Find where the given text appears and provide that cell's center as (X, Y) coordinate. 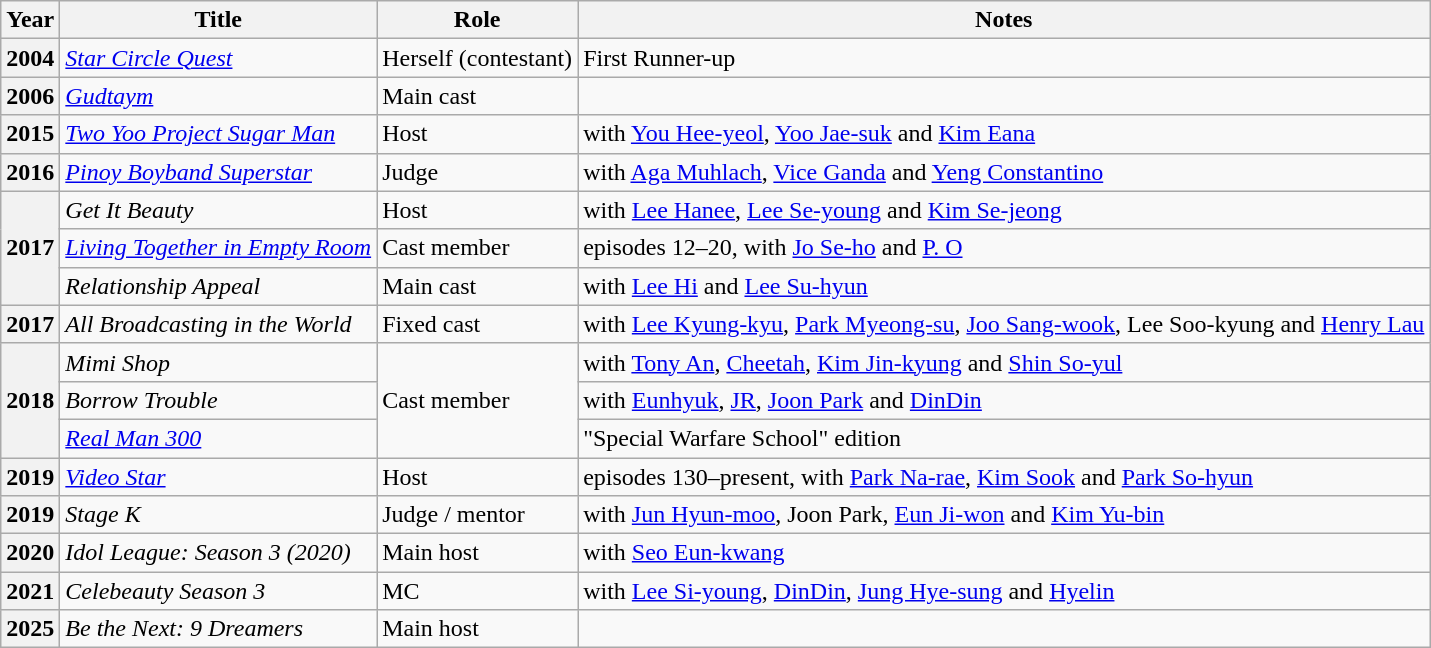
2025 (30, 629)
Herself (contestant) (478, 58)
with Aga Muhlach, Vice Ganda and Yeng Constantino (1004, 172)
2021 (30, 591)
2004 (30, 58)
Title (218, 20)
episodes 12–20, with Jo Se-ho and P. O (1004, 248)
2015 (30, 134)
Stage K (218, 515)
Notes (1004, 20)
Two Yoo Project Sugar Man (218, 134)
Gudtaym (218, 96)
Living Together in Empty Room (218, 248)
with Lee Hi and Lee Su-hyun (1004, 286)
with Lee Si-young, DinDin, Jung Hye-sung and Hyelin (1004, 591)
Mimi Shop (218, 362)
Be the Next: 9 Dreamers (218, 629)
Judge / mentor (478, 515)
Real Man 300 (218, 438)
Year (30, 20)
2016 (30, 172)
with Tony An, Cheetah, Kim Jin-kyung and Shin So-yul (1004, 362)
Idol League: Season 3 (2020) (218, 553)
Video Star (218, 477)
2006 (30, 96)
MC (478, 591)
First Runner-up (1004, 58)
with Lee Kyung-kyu, Park Myeong-su, Joo Sang-wook, Lee Soo-kyung and Henry Lau (1004, 324)
Fixed cast (478, 324)
episodes 130–present, with Park Na-rae, Kim Sook and Park So-hyun (1004, 477)
Role (478, 20)
Celebeauty Season 3 (218, 591)
with You Hee-yeol, Yoo Jae-suk and Kim Eana (1004, 134)
Star Circle Quest (218, 58)
Borrow Trouble (218, 400)
Get It Beauty (218, 210)
Relationship Appeal (218, 286)
with Seo Eun-kwang (1004, 553)
with Jun Hyun-moo, Joon Park, Eun Ji-won and Kim Yu-bin (1004, 515)
Judge (478, 172)
All Broadcasting in the World (218, 324)
Pinoy Boyband Superstar (218, 172)
with Eunhyuk, JR, Joon Park and DinDin (1004, 400)
2018 (30, 400)
with Lee Hanee, Lee Se-young and Kim Se-jeong (1004, 210)
2020 (30, 553)
"Special Warfare School" edition (1004, 438)
